Determine the [X, Y] coordinate at the center of the cell enclosing the given text.  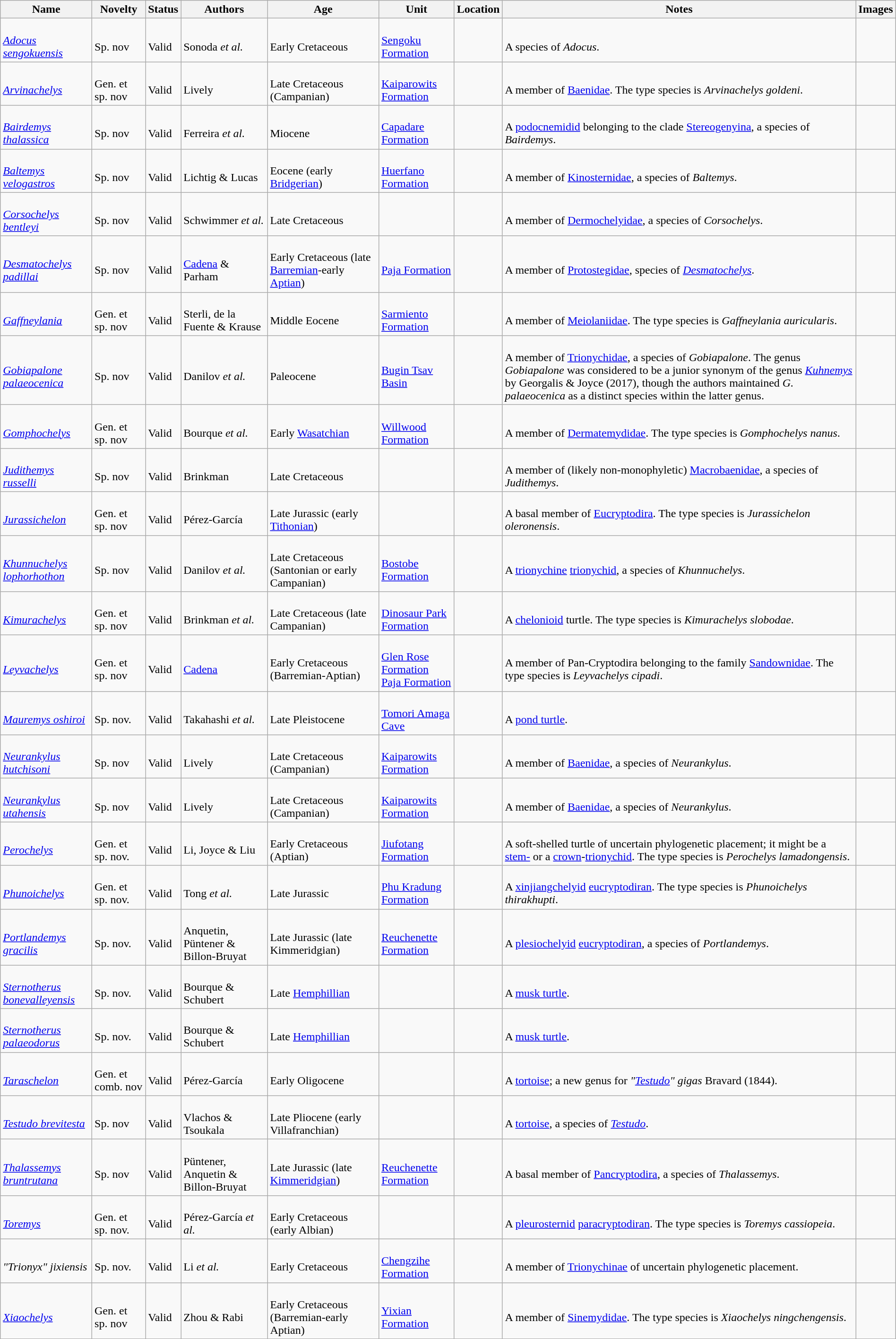
Neurankylus hutchisoni [46, 757]
Li, Joyce & Liu [224, 844]
A basal member of Eucryptodira. The type species is Jurassichelon oleronensis. [679, 513]
Chengzihe Formation [416, 1261]
Images [876, 9]
Late Cretaceous (Santonian or early Campanian) [323, 563]
A soft-shelled turtle of uncertain phylogenetic placement; it might be a stem- or a crown-trionychid. The type species is Perochelys lamadongensis. [679, 844]
Early Cretaceous (Barremian-early Aptian) [323, 1311]
Willwood Formation [416, 426]
Leyvachelys [46, 664]
Desmatochelys padillai [46, 264]
Pérez-García et al. [224, 1217]
Miocene [323, 127]
A pleurosternid paracryptodiran. The type species is Toremys cassiopeia. [679, 1217]
Perochelys [46, 844]
Phu Kradung Formation [416, 887]
Brinkman et al. [224, 613]
Sonoda et al. [224, 40]
A trionychine trionychid, a species of Khunnuchelys. [679, 563]
A tortoise; a new genus for "Testudo" gigas Bravard (1844). [679, 1074]
Judithemys russelli [46, 470]
Early Oligocene [323, 1074]
Thalassemys bruntrutana [46, 1167]
A podocnemidid belonging to the clade Stereogenyina, a species of Bairdemys. [679, 127]
Sternotherus palaeodorus [46, 1030]
Jiufotang Formation [416, 844]
Dinosaur Park Formation [416, 613]
Sengoku Formation [416, 40]
Vlachos & Tsoukala [224, 1117]
Eocene (early Bridgerian) [323, 171]
Bugin Tsav Basin [416, 370]
Toremys [46, 1217]
Zhou & Rabi [224, 1311]
Huerfano Formation [416, 171]
Takahashi et al. [224, 713]
Gen. et comb. nov [119, 1074]
Early Wasatchian [323, 426]
Phunoichelys [46, 887]
Bairdemys thalassica [46, 127]
Kimurachelys [46, 613]
Status [164, 9]
Cadena [224, 664]
Testudo brevitesta [46, 1117]
Age [323, 9]
Late Jurassic [323, 887]
A member of Sinemydidae. The type species is Xiaochelys ningchengensis. [679, 1311]
A pond turtle. [679, 713]
Early Cretaceous (late Barremian-early Aptian) [323, 264]
A member of Dermatemydidae. The type species is Gomphochelys nanus. [679, 426]
Middle Eocene [323, 314]
Baltemys velogastros [46, 171]
Early Cretaceous (Aptian) [323, 844]
A member of Protostegidae, species of Desmatochelys. [679, 264]
Xiaochelys [46, 1311]
A species of Adocus. [679, 40]
Jurassichelon [46, 513]
Gaffneylania [46, 314]
Early Cretaceous (Barremian-Aptian) [323, 664]
Late Pleistocene [323, 713]
Neurankylus utahensis [46, 800]
"Trionyx" jixiensis [46, 1261]
Authors [224, 9]
A member of (likely non-monophyletic) Macrobaenidae, a species of Judithemys. [679, 470]
A member of Kinosternidae, a species of Baltemys. [679, 171]
Unit [416, 9]
A xinjiangchelyid eucryptodiran. The type species is Phunoichelys thirakhupti. [679, 887]
Mauremys oshiroi [46, 713]
Early Cretaceous (early Albian) [323, 1217]
Sterli, de la Fuente & Krause [224, 314]
Brinkman [224, 470]
Sternotherus bonevalleyensis [46, 987]
Late Jurassic (early Tithonian) [323, 513]
Yixian Formation [416, 1311]
Sarmiento Formation [416, 314]
Püntener, Anquetin & Billon-Bruyat [224, 1167]
Gomphochelys [46, 426]
Anquetin, Püntener & Billon-Bruyat [224, 937]
Tong et al. [224, 887]
A plesiochelyid eucryptodiran, a species of Portlandemys. [679, 937]
Bourque et al. [224, 426]
Khunnuchelys lophorhothon [46, 563]
Bostobe Formation [416, 563]
Novelty [119, 9]
Name [46, 9]
Glen Rose Formation Paja Formation [416, 664]
Capadare Formation [416, 127]
A member of Trionychinae of uncertain phylogenetic placement. [679, 1261]
A member of Pan-Cryptodira belonging to the family Sandownidae. The type species is Leyvachelys cipadi. [679, 664]
A basal member of Pancryptodira, a species of Thalassemys. [679, 1167]
Taraschelon [46, 1074]
Late Pliocene (early Villafranchian) [323, 1117]
Schwimmer et al. [224, 214]
Cadena & Parham [224, 264]
Li et al. [224, 1261]
Adocus sengokuensis [46, 40]
Late Cretaceous (late Campanian) [323, 613]
Corsochelys bentleyi [46, 214]
A chelonioid turtle. The type species is Kimurachelys slobodae. [679, 613]
Ferreira et al. [224, 127]
Lichtig & Lucas [224, 171]
A tortoise, a species of Testudo. [679, 1117]
A member of Meiolaniidae. The type species is Gaffneylania auricularis. [679, 314]
Portlandemys gracilis [46, 937]
Location [478, 9]
Paja Formation [416, 264]
Arvinachelys [46, 84]
Tomori Amaga Cave [416, 713]
Notes [679, 9]
A member of Baenidae. The type species is Arvinachelys goldeni. [679, 84]
A member of Dermochelyidae, a species of Corsochelys. [679, 214]
Gobiapalone palaeocenica [46, 370]
Paleocene [323, 370]
